Return [X, Y] of the center of cell containing provided text 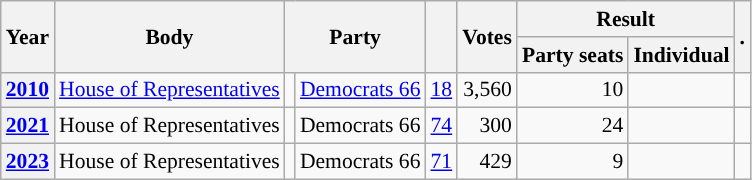
Year [28, 36]
2021 [28, 126]
10 [572, 90]
24 [572, 126]
3,560 [487, 90]
300 [487, 126]
Party seats [572, 55]
Individual [681, 55]
429 [487, 162]
Result [626, 19]
18 [442, 90]
. [742, 36]
71 [442, 162]
2023 [28, 162]
74 [442, 126]
Party [356, 36]
9 [572, 162]
Votes [487, 36]
Body [170, 36]
2010 [28, 90]
